Find where the given text appears and provide that cell's center as (x, y) coordinate. 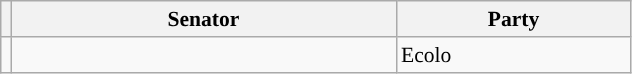
Senator (204, 19)
Party (514, 19)
Ecolo (514, 55)
